Extract the (X, Y) coordinate from the center of the cell holding the provided text.  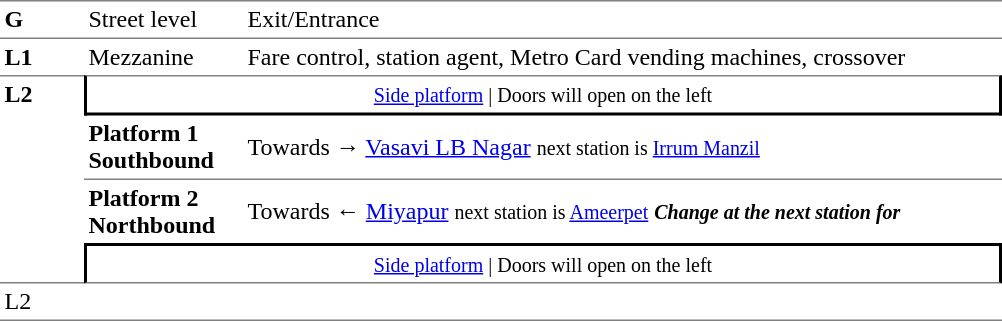
Fare control, station agent, Metro Card vending machines, crossover (622, 57)
Towards → Vasavi LB Nagar next station is Irrum Manzil (622, 148)
L1 (42, 57)
L2 (42, 179)
G (42, 20)
Platform 1Southbound (164, 148)
Platform 2Northbound (164, 212)
Mezzanine (164, 57)
Towards ← Miyapur next station is Ameerpet Change at the next station for (622, 212)
Exit/Entrance (622, 20)
Street level (164, 20)
